Detect which cell encompasses the target text, then output its [X, Y] center coordinate. 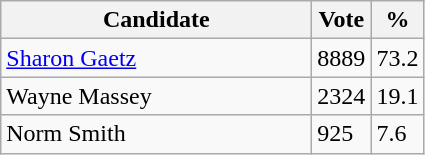
19.1 [398, 96]
% [398, 20]
73.2 [398, 58]
Vote [342, 20]
2324 [342, 96]
8889 [342, 58]
Sharon Gaetz [156, 58]
925 [342, 134]
Norm Smith [156, 134]
Candidate [156, 20]
7.6 [398, 134]
Wayne Massey [156, 96]
